Scan for the cell matching the given text and deliver its (X, Y) coordinate at center. 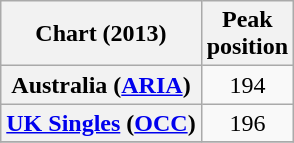
Chart (2013) (101, 34)
UK Singles (OCC) (101, 123)
Australia (ARIA) (101, 85)
196 (247, 123)
Peakposition (247, 34)
194 (247, 85)
